Detect which cell encompasses the target text, then output its [x, y] center coordinate. 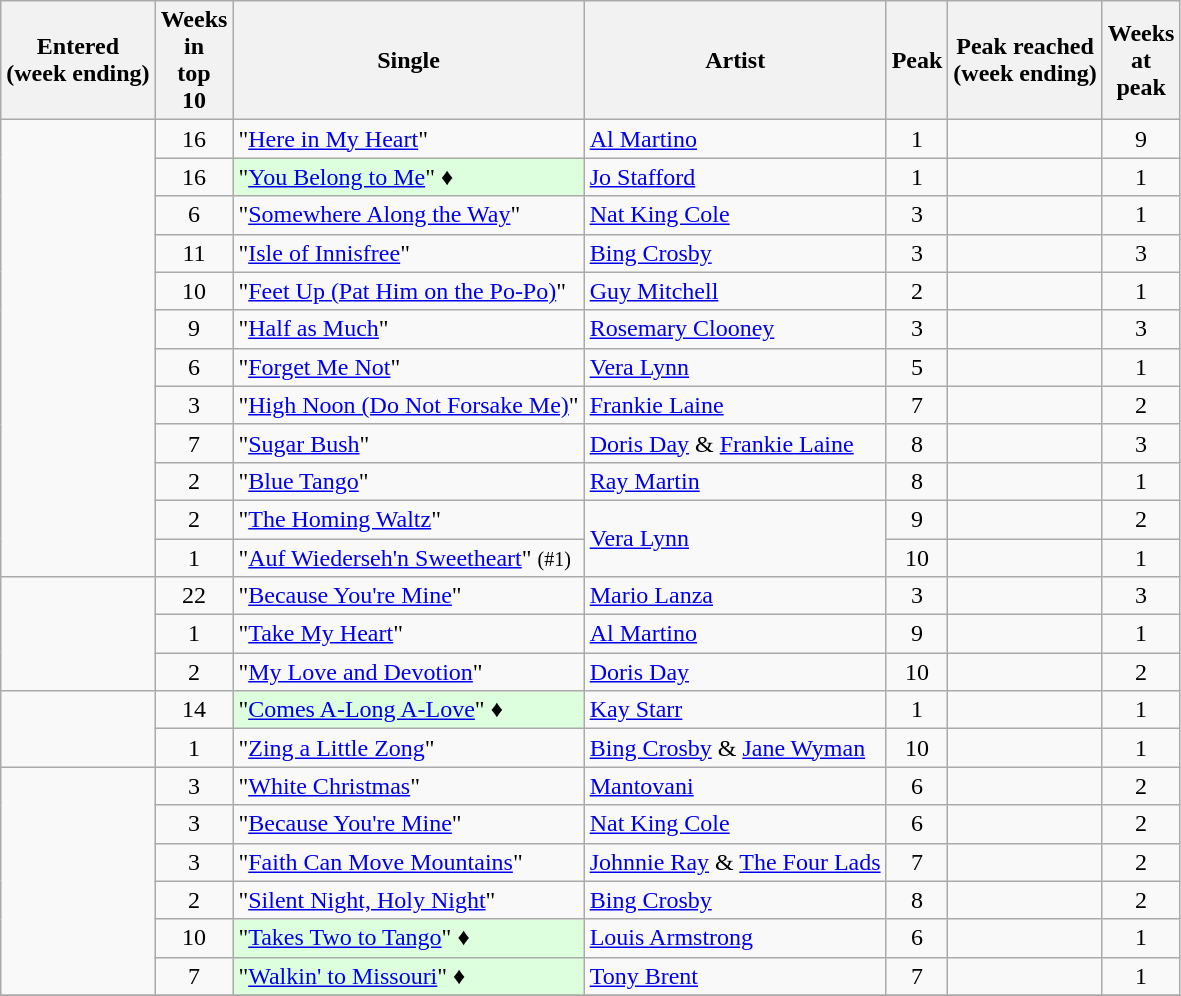
"Takes Two to Tango" ♦ [408, 938]
Peak reached(week ending) [1025, 60]
Mantovani [735, 786]
"Faith Can Move Mountains" [408, 862]
"Half as Much" [408, 329]
Weeksintop10 [194, 60]
"The Homing Waltz" [408, 519]
22 [194, 596]
"High Noon (Do Not Forsake Me)" [408, 405]
Kay Starr [735, 710]
Frankie Laine [735, 405]
11 [194, 253]
Doris Day [735, 672]
"Take My Heart" [408, 634]
"Somewhere Along the Way" [408, 215]
Artist [735, 60]
Louis Armstrong [735, 938]
"White Christmas" [408, 786]
"Comes A-Long A-Love" ♦ [408, 710]
"My Love and Devotion" [408, 672]
Rosemary Clooney [735, 329]
"Feet Up (Pat Him on the Po-Po)" [408, 291]
"You Belong to Me" ♦ [408, 177]
"Silent Night, Holy Night" [408, 900]
"Zing a Little Zong" [408, 748]
Doris Day & Frankie Laine [735, 443]
"Blue Tango" [408, 481]
Peak [917, 60]
Single [408, 60]
14 [194, 710]
Mario Lanza [735, 596]
"Sugar Bush" [408, 443]
Ray Martin [735, 481]
"Auf Wiederseh'n Sweetheart" (#1) [408, 557]
"Here in My Heart" [408, 139]
Entered(week ending) [78, 60]
Tony Brent [735, 976]
"Forget Me Not" [408, 367]
5 [917, 367]
Jo Stafford [735, 177]
"Walkin' to Missouri" ♦ [408, 976]
Guy Mitchell [735, 291]
Bing Crosby & Jane Wyman [735, 748]
"Isle of Innisfree" [408, 253]
Johnnie Ray & The Four Lads [735, 862]
Weeksatpeak [1141, 60]
